Find where the given text appears and provide that cell's center as [x, y] coordinate. 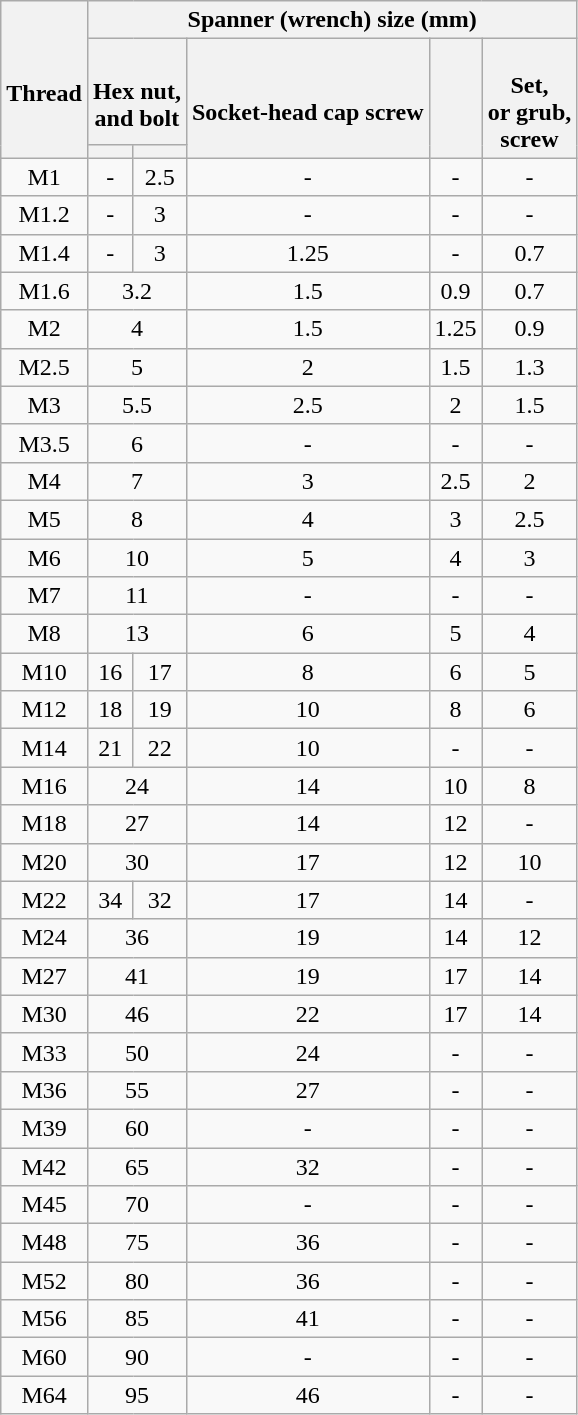
65 [136, 1167]
M52 [44, 1281]
M5 [44, 519]
13 [136, 634]
M1.6 [44, 291]
M30 [44, 1014]
11 [136, 596]
Hex nut, and bolt [136, 92]
18 [110, 710]
M39 [44, 1128]
M3 [44, 405]
70 [136, 1205]
M33 [44, 1052]
M20 [44, 862]
M60 [44, 1357]
55 [136, 1090]
Spanner (wrench) size (mm) [332, 20]
M16 [44, 786]
M42 [44, 1167]
95 [136, 1395]
M27 [44, 976]
M7 [44, 596]
M64 [44, 1395]
1.3 [530, 367]
M56 [44, 1319]
M22 [44, 900]
M8 [44, 634]
16 [110, 672]
M48 [44, 1243]
M18 [44, 824]
M10 [44, 672]
3.2 [136, 291]
34 [110, 900]
30 [136, 862]
M12 [44, 710]
Thread [44, 80]
M2.5 [44, 367]
M24 [44, 938]
75 [136, 1243]
M4 [44, 481]
80 [136, 1281]
M2 [44, 329]
M6 [44, 557]
M1.4 [44, 253]
5.5 [136, 405]
90 [136, 1357]
M14 [44, 748]
Set, or grub, screw [530, 98]
50 [136, 1052]
M1.2 [44, 215]
M3.5 [44, 443]
60 [136, 1128]
85 [136, 1319]
M1 [44, 177]
M45 [44, 1205]
7 [136, 481]
M36 [44, 1090]
Socket-head cap screw [308, 98]
21 [110, 748]
